From the cell containing the given text, extract its center point as [X, Y] coordinate. 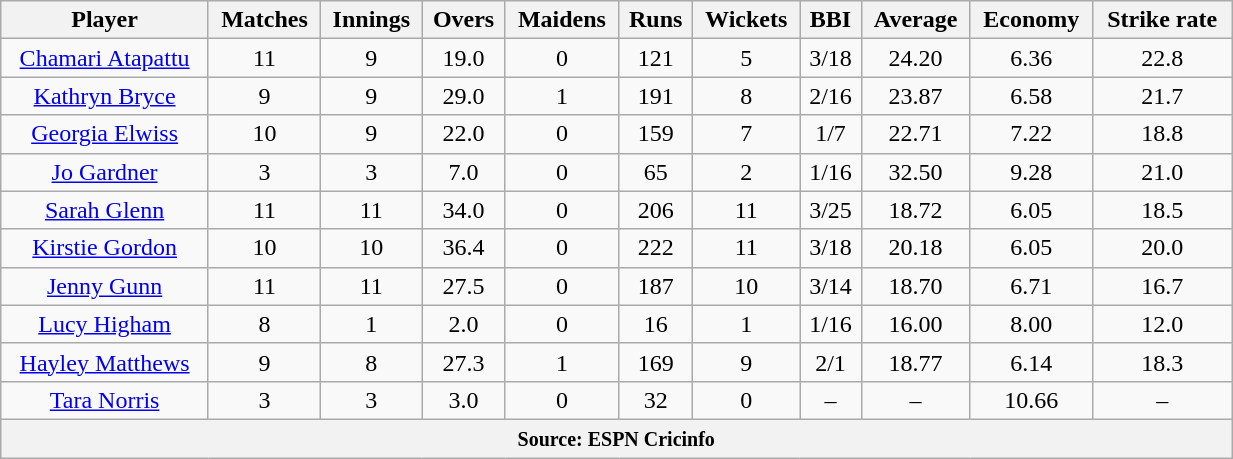
10.66 [1032, 400]
Kirstie Gordon [105, 248]
Hayley Matthews [105, 362]
Strike rate [1162, 20]
22.0 [464, 134]
16.7 [1162, 286]
3/25 [831, 210]
32.50 [915, 172]
206 [656, 210]
2.0 [464, 324]
36.4 [464, 248]
159 [656, 134]
6.71 [1032, 286]
27.3 [464, 362]
5 [746, 58]
Lucy Higham [105, 324]
32 [656, 400]
3.0 [464, 400]
Innings [372, 20]
Jo Gardner [105, 172]
1/7 [831, 134]
21.0 [1162, 172]
8.00 [1032, 324]
22.71 [915, 134]
24.20 [915, 58]
19.0 [464, 58]
Georgia Elwiss [105, 134]
18.8 [1162, 134]
7.22 [1032, 134]
6.36 [1032, 58]
169 [656, 362]
16.00 [915, 324]
Player [105, 20]
7.0 [464, 172]
21.7 [1162, 96]
Matches [264, 20]
2/1 [831, 362]
6.14 [1032, 362]
2/16 [831, 96]
Chamari Atapattu [105, 58]
Wickets [746, 20]
Economy [1032, 20]
18.72 [915, 210]
18.5 [1162, 210]
9.28 [1032, 172]
Runs [656, 20]
18.77 [915, 362]
16 [656, 324]
Source: ESPN Cricinfo [616, 438]
Tara Norris [105, 400]
22.8 [1162, 58]
Maidens [562, 20]
18.3 [1162, 362]
121 [656, 58]
Sarah Glenn [105, 210]
Overs [464, 20]
6.58 [1032, 96]
20.0 [1162, 248]
18.70 [915, 286]
20.18 [915, 248]
BBI [831, 20]
29.0 [464, 96]
2 [746, 172]
Jenny Gunn [105, 286]
34.0 [464, 210]
7 [746, 134]
12.0 [1162, 324]
222 [656, 248]
23.87 [915, 96]
187 [656, 286]
27.5 [464, 286]
Average [915, 20]
3/14 [831, 286]
65 [656, 172]
Kathryn Bryce [105, 96]
191 [656, 96]
